Return the [x, y] coordinate for the center point of the cell that contains the specified text.  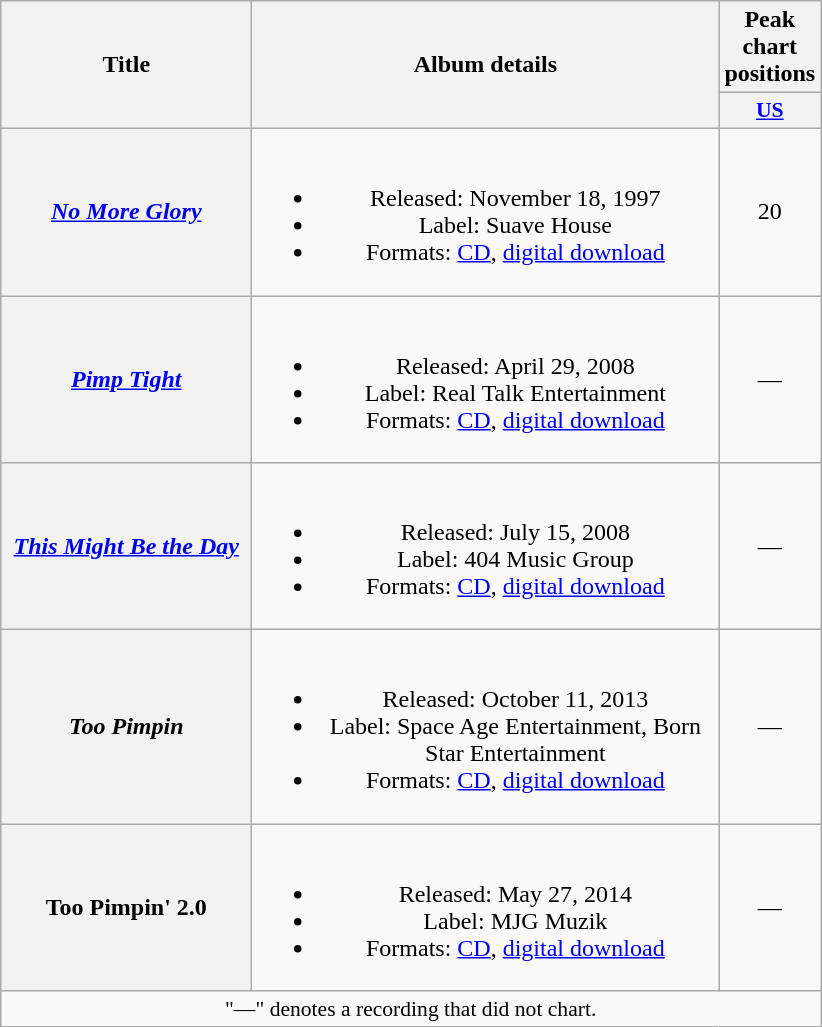
Too Pimpin [126, 727]
Released: October 11, 2013Label: Space Age Entertainment, Born Star EntertainmentFormats: CD, digital download [486, 727]
20 [770, 212]
Released: May 27, 2014Label: MJG MuzikFormats: CD, digital download [486, 908]
Released: July 15, 2008Label: 404 Music GroupFormats: CD, digital download [486, 546]
US [770, 111]
No More Glory [126, 212]
Released: November 18, 1997Label: Suave HouseFormats: CD, digital download [486, 212]
This Might Be the Day [126, 546]
Too Pimpin' 2.0 [126, 908]
Released: April 29, 2008Label: Real Talk EntertainmentFormats: CD, digital download [486, 380]
Album details [486, 65]
"—" denotes a recording that did not chart. [411, 1009]
Title [126, 65]
Peak chart positions [770, 47]
Pimp Tight [126, 380]
